Return the [X, Y] coordinate for the center point of the cell that contains the specified text.  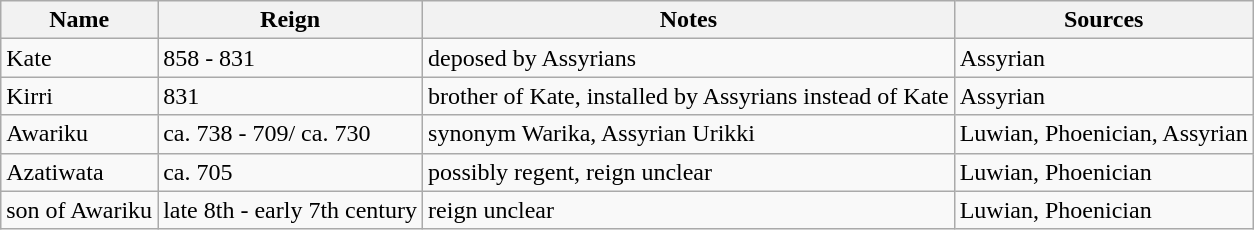
brother of Kate, installed by Assyrians instead of Kate [689, 96]
synonym Warika, Assyrian Urikki [689, 134]
Kate [80, 58]
reign unclear [689, 210]
ca. 705 [290, 172]
Reign [290, 20]
Luwian, Phoenician, Assyrian [1104, 134]
Awariku [80, 134]
possibly regent, reign unclear [689, 172]
Kirri [80, 96]
late 8th - early 7th century [290, 210]
Sources [1104, 20]
831 [290, 96]
son of Awariku [80, 210]
deposed by Assyrians [689, 58]
858 - 831 [290, 58]
Azatiwata [80, 172]
ca. 738 - 709/ ca. 730 [290, 134]
Notes [689, 20]
Name [80, 20]
